Capture the cell that displays the provided text and extract its (x, y) central coordinate. 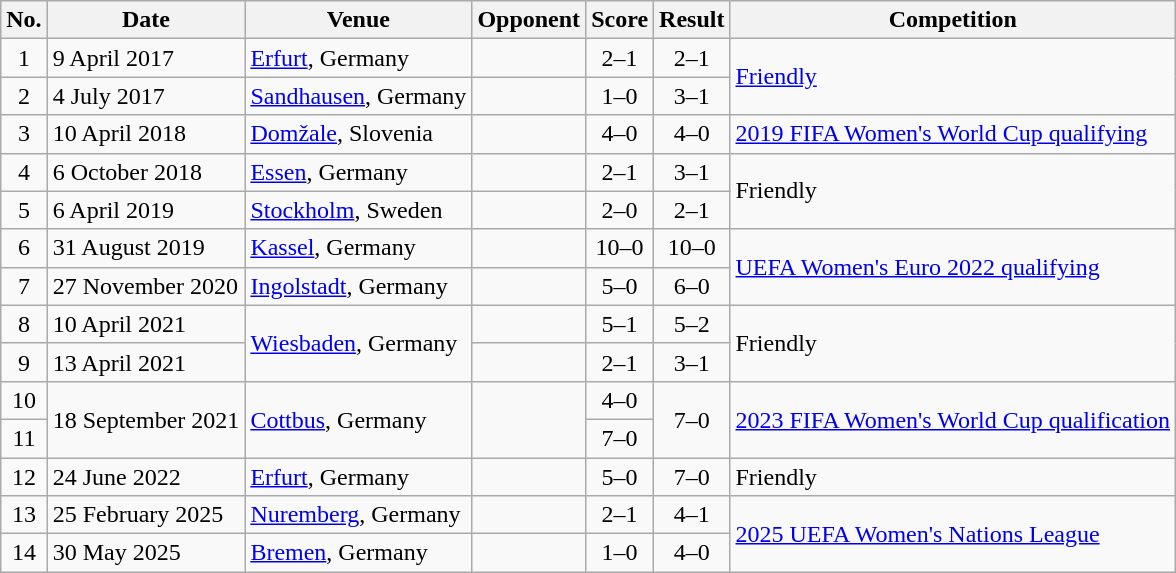
Ingolstadt, Germany (358, 286)
24 June 2022 (146, 477)
13 (24, 515)
9 (24, 362)
13 April 2021 (146, 362)
Stockholm, Sweden (358, 210)
Sandhausen, Germany (358, 96)
2025 UEFA Women's Nations League (953, 534)
7 (24, 286)
Cottbus, Germany (358, 419)
31 August 2019 (146, 248)
Date (146, 20)
9 April 2017 (146, 58)
4–1 (692, 515)
14 (24, 553)
10 April 2021 (146, 324)
2 (24, 96)
10 (24, 400)
2023 FIFA Women's World Cup qualification (953, 419)
3 (24, 134)
4 (24, 172)
10 April 2018 (146, 134)
No. (24, 20)
Wiesbaden, Germany (358, 343)
1 (24, 58)
18 September 2021 (146, 419)
Opponent (529, 20)
2019 FIFA Women's World Cup qualifying (953, 134)
25 February 2025 (146, 515)
Result (692, 20)
UEFA Women's Euro 2022 qualifying (953, 267)
6 October 2018 (146, 172)
Essen, Germany (358, 172)
Kassel, Germany (358, 248)
5 (24, 210)
Bremen, Germany (358, 553)
Nuremberg, Germany (358, 515)
Venue (358, 20)
6 April 2019 (146, 210)
6 (24, 248)
5–2 (692, 324)
2–0 (620, 210)
27 November 2020 (146, 286)
Score (620, 20)
4 July 2017 (146, 96)
8 (24, 324)
30 May 2025 (146, 553)
Domžale, Slovenia (358, 134)
12 (24, 477)
11 (24, 438)
Competition (953, 20)
6–0 (692, 286)
5–1 (620, 324)
